Search for the cell housing the specified text and yield its (X, Y) center coordinate. 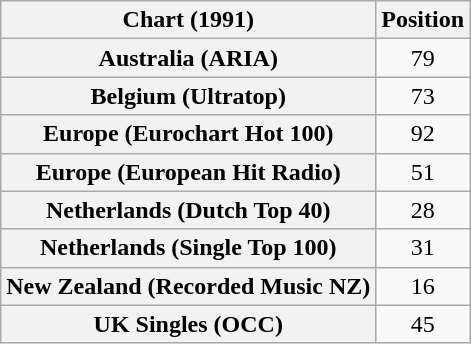
UK Singles (OCC) (188, 324)
Australia (ARIA) (188, 58)
31 (423, 248)
Netherlands (Dutch Top 40) (188, 210)
Europe (Eurochart Hot 100) (188, 134)
Europe (European Hit Radio) (188, 172)
45 (423, 324)
Netherlands (Single Top 100) (188, 248)
92 (423, 134)
New Zealand (Recorded Music NZ) (188, 286)
79 (423, 58)
73 (423, 96)
16 (423, 286)
Belgium (Ultratop) (188, 96)
Position (423, 20)
28 (423, 210)
51 (423, 172)
Chart (1991) (188, 20)
